Return the [x, y] coordinate for the center point of the cell that contains the specified text.  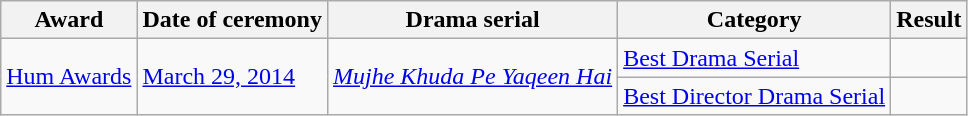
Drama serial [472, 20]
March 29, 2014 [232, 77]
Best Director Drama Serial [754, 96]
Date of ceremony [232, 20]
Best Drama Serial [754, 58]
Mujhe Khuda Pe Yaqeen Hai [472, 77]
Hum Awards [69, 77]
Award [69, 20]
Result [929, 20]
Category [754, 20]
